Identify which cell holds the provided text, then report its [X, Y] central coordinate. 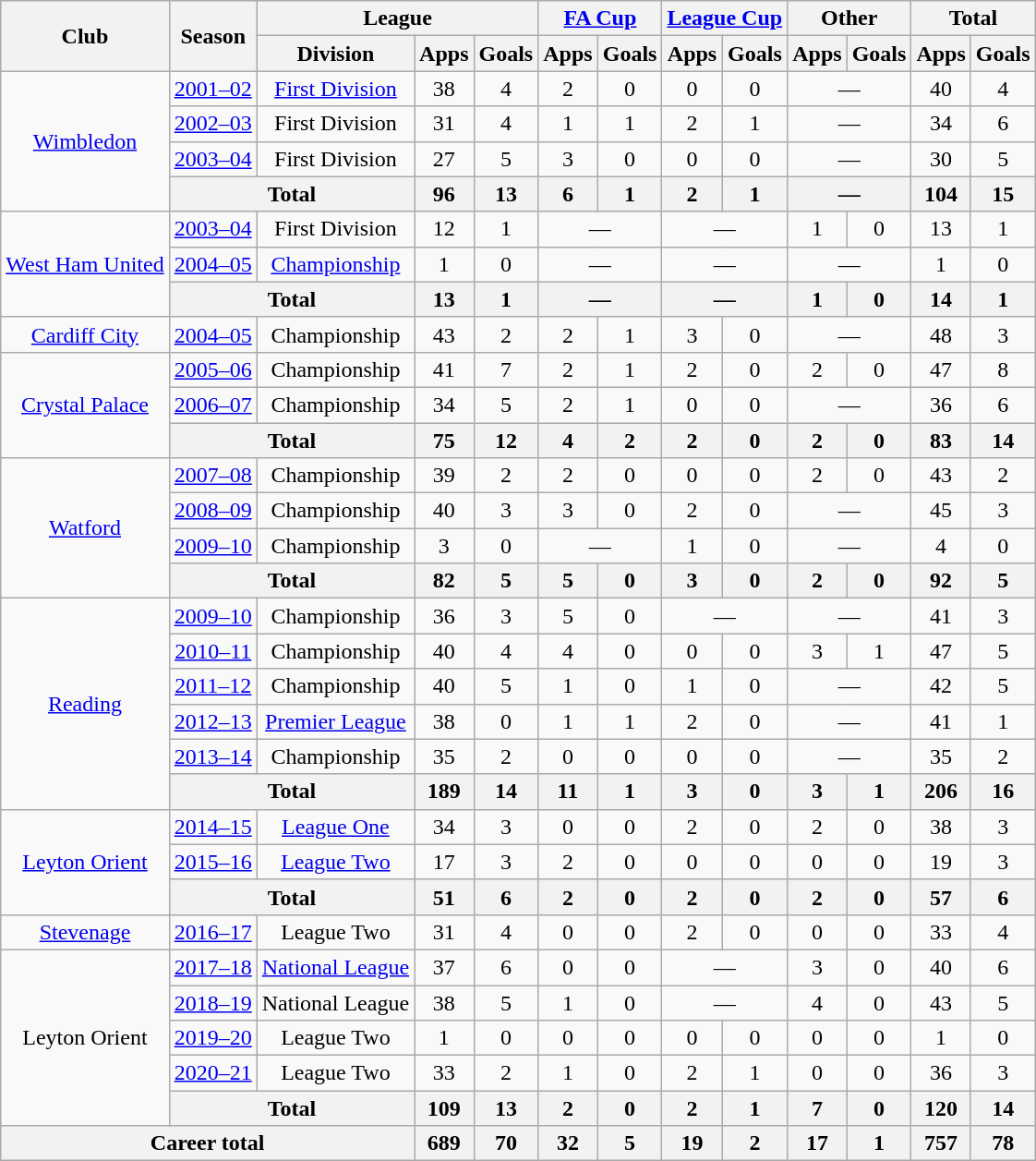
League Cup [725, 18]
2013–14 [212, 756]
Cardiff City [85, 334]
70 [506, 1143]
120 [941, 1108]
2016–17 [212, 932]
15 [1003, 194]
27 [444, 159]
Career total [208, 1143]
8 [1003, 369]
2005–06 [212, 369]
Watford [85, 528]
189 [444, 792]
92 [941, 581]
League [397, 18]
2002–03 [212, 124]
Wimbledon [85, 141]
2006–07 [212, 405]
82 [444, 581]
Premier League [335, 721]
Division [335, 54]
Club [85, 36]
30 [941, 159]
2007–08 [212, 476]
37 [444, 967]
2011–12 [212, 686]
Season [212, 36]
2017–18 [212, 967]
16 [1003, 792]
2012–13 [212, 721]
39 [444, 476]
51 [444, 897]
2001–02 [212, 89]
83 [941, 441]
104 [941, 194]
57 [941, 897]
2015–16 [212, 862]
FA Cup [600, 18]
48 [941, 334]
Reading [85, 704]
32 [568, 1143]
45 [941, 511]
2019–20 [212, 1038]
2008–09 [212, 511]
75 [444, 441]
2018–19 [212, 1002]
42 [941, 686]
96 [444, 194]
Other [849, 18]
West Ham United [85, 264]
78 [1003, 1143]
11 [568, 792]
206 [941, 792]
109 [444, 1108]
Crystal Palace [85, 405]
689 [444, 1143]
League One [335, 827]
2010–11 [212, 651]
2014–15 [212, 827]
2020–21 [212, 1073]
Stevenage [85, 932]
757 [941, 1143]
